Find where the given text appears and provide that cell's center as [X, Y] coordinate. 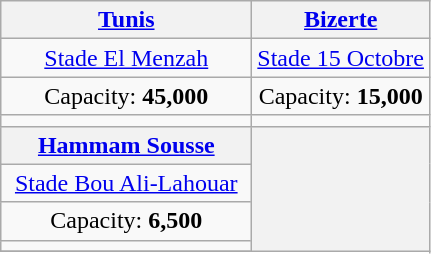
Stade 15 Octobre [341, 58]
Capacity: 6,500 [126, 221]
Stade Bou Ali-Lahouar [126, 183]
Capacity: 45,000 [126, 96]
Stade El Menzah [126, 58]
Bizerte [341, 20]
Tunis [126, 20]
Hammam Sousse [126, 145]
Capacity: 15,000 [341, 96]
